Detect which cell encompasses the target text, then output its (x, y) center coordinate. 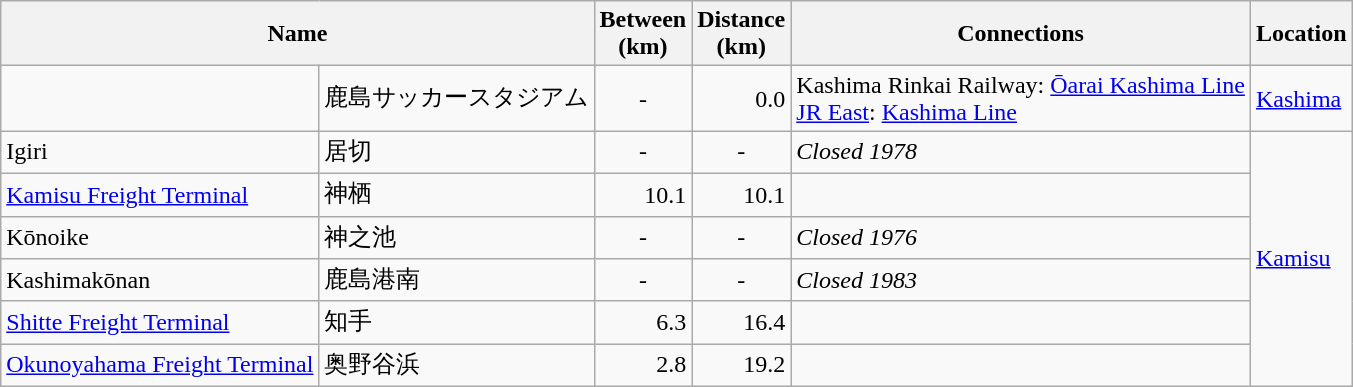
16.4 (742, 322)
Between (km) (643, 34)
Kashimakōnan (160, 280)
6.3 (643, 322)
Closed 1976 (1021, 238)
奥野谷浜 (456, 366)
Distance (km) (742, 34)
神之池 (456, 238)
鹿島港南 (456, 280)
2.8 (643, 366)
鹿島サッカースタジアム (456, 98)
Kashima (1301, 98)
Kamisu Freight Terminal (160, 194)
0.0 (742, 98)
Connections (1021, 34)
Shitte Freight Terminal (160, 322)
知手 (456, 322)
Igiri (160, 152)
Closed 1983 (1021, 280)
Location (1301, 34)
Name (298, 34)
神栖 (456, 194)
Kamisu (1301, 258)
19.2 (742, 366)
Okunoyahama Freight Terminal (160, 366)
Kōnoike (160, 238)
Kashima Rinkai Railway: Ōarai Kashima LineJR East: Kashima Line (1021, 98)
居切 (456, 152)
Closed 1978 (1021, 152)
